Pinpoint the cell where the given text exists, returning its [x, y] midpoint coordinate. 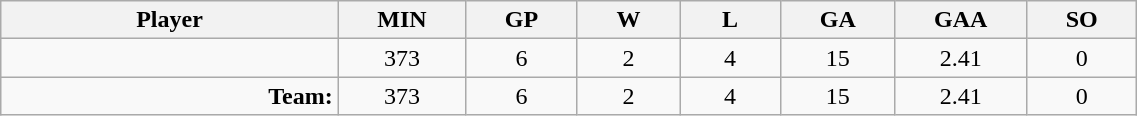
GP [522, 20]
L [730, 20]
MIN [402, 20]
Team: [170, 96]
Player [170, 20]
GA [838, 20]
W [628, 20]
GAA [961, 20]
SO [1081, 20]
